Scan for the cell matching the given text and deliver its [x, y] coordinate at center. 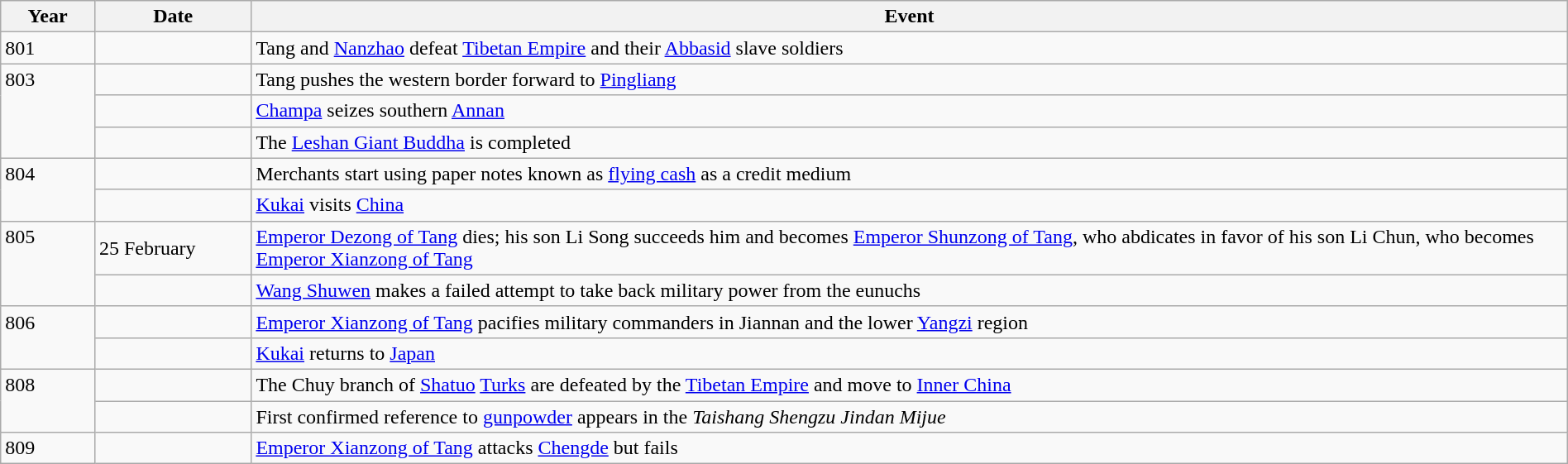
The Chuy branch of Shatuo Turks are defeated by the Tibetan Empire and move to Inner China [910, 385]
Emperor Xianzong of Tang pacifies military commanders in Jiannan and the lower Yangzi region [910, 322]
801 [48, 48]
808 [48, 400]
Merchants start using paper notes known as flying cash as a credit medium [910, 174]
Champa seizes southern Annan [910, 111]
Wang Shuwen makes a failed attempt to take back military power from the eunuchs [910, 290]
Kukai returns to Japan [910, 353]
First confirmed reference to gunpowder appears in the Taishang Shengzu Jindan Mijue [910, 416]
Event [910, 17]
Tang pushes the western border forward to Pingliang [910, 79]
Date [172, 17]
Year [48, 17]
806 [48, 337]
Tang and Nanzhao defeat Tibetan Empire and their Abbasid slave soldiers [910, 48]
25 February [172, 248]
The Leshan Giant Buddha is completed [910, 142]
Emperor Xianzong of Tang attacks Chengde but fails [910, 448]
809 [48, 448]
803 [48, 111]
805 [48, 263]
804 [48, 189]
Kukai visits China [910, 205]
